Scan for the cell matching the given text and deliver its [x, y] coordinate at center. 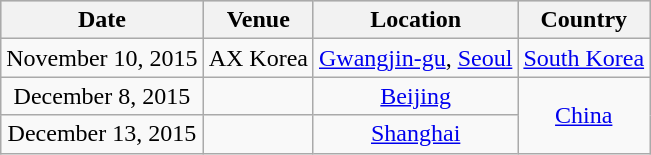
Shanghai [415, 134]
Venue [258, 20]
December 8, 2015 [102, 96]
Date [102, 20]
November 10, 2015 [102, 58]
AX Korea [258, 58]
Location [415, 20]
South Korea [584, 58]
China [584, 115]
Gwangjin-gu, Seoul [415, 58]
Country [584, 20]
December 13, 2015 [102, 134]
Beijing [415, 96]
